Extract the [X, Y] coordinate from the center of the cell holding the provided text.  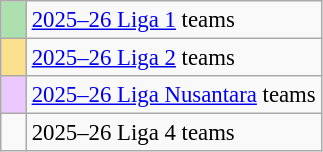
2025–26 Liga 4 teams [174, 133]
2025–26 Liga Nusantara teams [174, 95]
2025–26 Liga 2 teams [174, 58]
2025–26 Liga 1 teams [174, 20]
